Pinpoint the cell where the given text exists, returning its (x, y) midpoint coordinate. 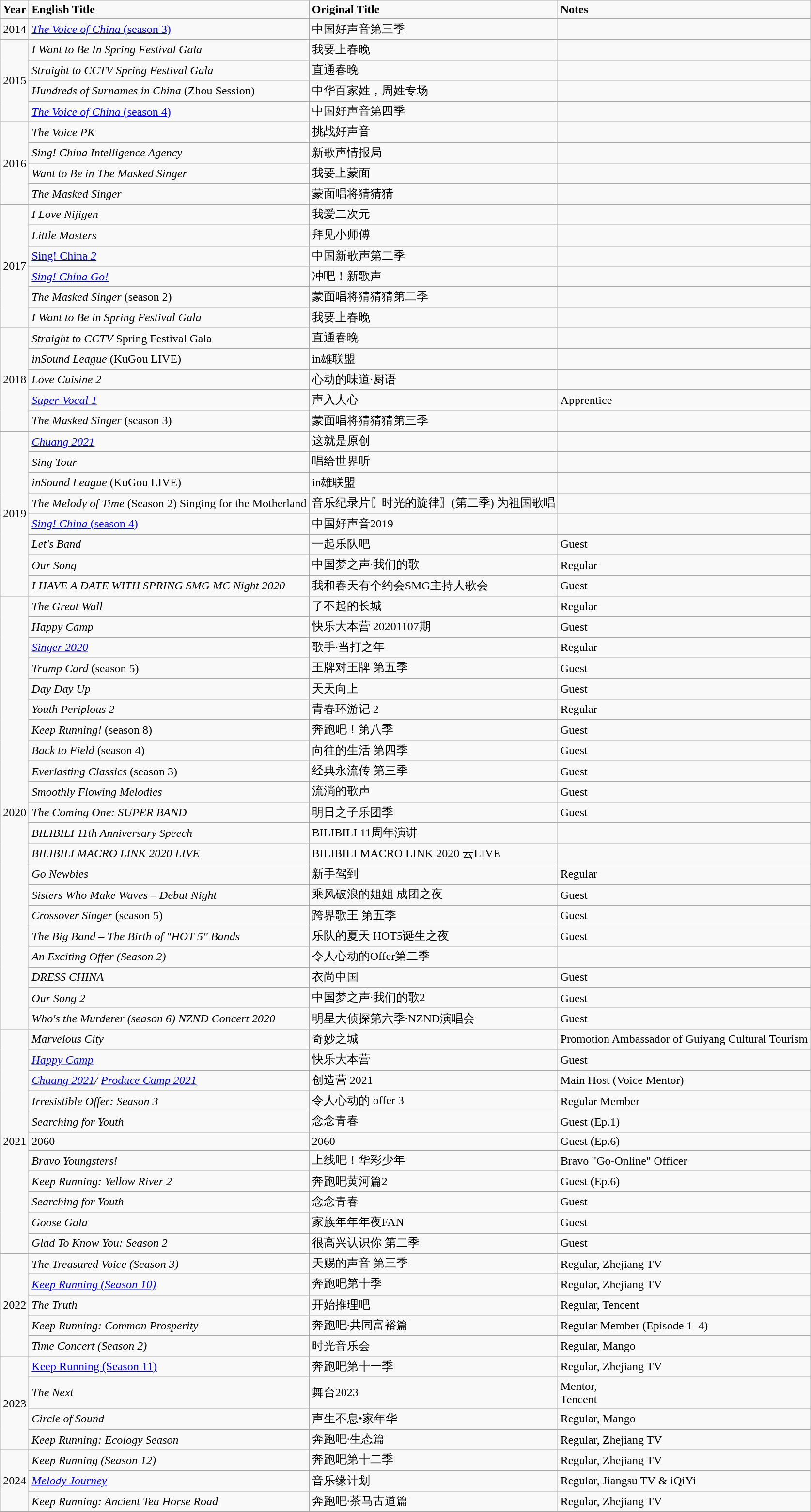
Goose Gala (169, 1222)
2022 (15, 1305)
Keep Running (Season 11) (169, 1367)
Keep Running: Yellow River 2 (169, 1182)
中国梦之声·我们的歌 (433, 565)
青春环游记 2 (433, 709)
流淌的歌声 (433, 792)
2014 (15, 29)
乘风破浪的姐姐 成团之夜 (433, 895)
Our Song 2 (169, 998)
The Truth (169, 1305)
2023 (15, 1404)
快乐大本营 20201107期 (433, 627)
跨界歌王 第五季 (433, 915)
Hundreds of Surnames in China (Zhou Session) (169, 91)
开始推理吧 (433, 1305)
歌手·当打之年 (433, 648)
The Voice of China (season 4) (169, 111)
唱给世界听 (433, 462)
中国好声音第三季 (433, 29)
了不起的长城 (433, 606)
BILIBILI 11周年演讲 (433, 833)
Sing! China Go! (169, 277)
明星大侦探第六季·NZND演唱会 (433, 1019)
奔跑吧·生态篇 (433, 1439)
The Masked Singer (season 3) (169, 421)
这就是原创 (433, 442)
The Big Band – The Birth of "HOT 5" Bands (169, 937)
Sing! China (season 4) (169, 524)
Apprentice (684, 400)
Regular Member (684, 1101)
Notes (684, 10)
时光音乐会 (433, 1346)
Main Host (Voice Mentor) (684, 1081)
Bravo "Go-Online" Officer (684, 1160)
Keep Running (Season 10) (169, 1284)
中国梦之声·我们的歌2 (433, 998)
Everlasting Classics (season 3) (169, 771)
创造营 2021 (433, 1081)
中国好声音第四季 (433, 111)
The Next (169, 1393)
The Masked Singer (169, 194)
Year (15, 10)
心动的味道·厨语 (433, 380)
我要上蒙面 (433, 173)
令人心动的Offer第二季 (433, 957)
I Want to Be in Spring Festival Gala (169, 318)
2024 (15, 1481)
Marvelous City (169, 1039)
拜见小师傅 (433, 235)
Keep Running: Ancient Tea Horse Road (169, 1501)
Day Day Up (169, 689)
Circle of Sound (169, 1419)
The Coming One: SUPER BAND (169, 813)
我爱二次元 (433, 215)
Let's Band (169, 544)
The Melody of Time (Season 2) Singing for the Motherland (169, 504)
很高兴认识你 第二季 (433, 1244)
Smoothly Flowing Melodies (169, 792)
I Want to Be In Spring Festival Gala (169, 49)
Time Concert (Season 2) (169, 1346)
Regular Member (Episode 1–4) (684, 1326)
奔跑吧！第八季 (433, 730)
Bravo Youngsters! (169, 1160)
Go Newbies (169, 875)
Our Song (169, 565)
冲吧！新歌声 (433, 277)
上线吧！华彩少年 (433, 1160)
衣尚中国 (433, 977)
Glad To Know You: Season 2 (169, 1244)
Regular, Jiangsu TV & iQiYi (684, 1481)
Chuang 2021/ Produce Camp 2021 (169, 1081)
经典永流传 第三季 (433, 771)
The Voice PK (169, 133)
Promotion Ambassador of Guiyang Cultural Tourism (684, 1039)
BILIBILI MACRO LINK 2020 云LIVE (433, 853)
Back to Field (season 4) (169, 751)
Want to Be in The Masked Singer (169, 173)
我和春天有个约会SMG主持人歌会 (433, 586)
中国新歌声第二季 (433, 256)
I HAVE A DATE WITH SPRING SMG MC Night 2020 (169, 586)
奔跑吧黄河篇2 (433, 1182)
向往的生活 第四季 (433, 751)
Love Cuisine 2 (169, 380)
Keep Running! (season 8) (169, 730)
声生不息•家年华 (433, 1419)
一起乐队吧 (433, 544)
奇妙之城 (433, 1039)
奔跑吧第十季 (433, 1284)
2018 (15, 380)
王牌对王牌 第五季 (433, 668)
Keep Running: Ecology Season (169, 1439)
Keep Running: Common Prosperity (169, 1326)
奔跑吧·茶马古道篇 (433, 1501)
天赐的声音 第三季 (433, 1264)
English Title (169, 10)
Regular, Tencent (684, 1305)
The Great Wall (169, 606)
Sing Tour (169, 462)
Guest (Ep.1) (684, 1122)
乐队的夏天 HOT5诞生之夜 (433, 937)
BILIBILI MACRO LINK 2020 LIVE (169, 853)
Sisters Who Make Waves – Debut Night (169, 895)
An Exciting Offer (Season 2) (169, 957)
新歌声情报局 (433, 153)
Keep Running (Season 12) (169, 1461)
Little Masters (169, 235)
Crossover Singer (season 5) (169, 915)
快乐大本营 (433, 1060)
Mentor,Tencent (684, 1393)
家族年年年夜FAN (433, 1222)
2020 (15, 813)
2019 (15, 513)
I Love Nijigen (169, 215)
Who's the Murderer (season 6) NZND Concert 2020 (169, 1019)
音乐缘计划 (433, 1481)
Super-Vocal 1 (169, 400)
2015 (15, 80)
Sing! China 2 (169, 256)
Trump Card (season 5) (169, 668)
Singer 2020 (169, 648)
BILIBILI 11th Anniversary Speech (169, 833)
2017 (15, 266)
DRESS CHINA (169, 977)
蒙面唱将猜猜猜第二季 (433, 297)
新手驾到 (433, 875)
Sing! China Intelligence Agency (169, 153)
令人心动的 offer 3 (433, 1101)
The Voice of China (season 3) (169, 29)
Original Title (433, 10)
中国好声音2019 (433, 524)
挑战好声音 (433, 133)
奔跑吧第十一季 (433, 1367)
Chuang 2021 (169, 442)
舞台2023 (433, 1393)
2016 (15, 163)
音乐纪录片〖时光的旋律〗(第二季) 为祖国歌唱 (433, 504)
奔跑吧·共同富裕篇 (433, 1326)
蒙面唱将猜猜猜第三季 (433, 421)
明日之子乐团季 (433, 813)
The Masked Singer (season 2) (169, 297)
Youth Periplous 2 (169, 709)
天天向上 (433, 689)
Melody Journey (169, 1481)
中华百家姓，周姓专场 (433, 91)
2021 (15, 1141)
Irresistible Offer: Season 3 (169, 1101)
声入人心 (433, 400)
蒙面唱将猜猜猜 (433, 194)
奔跑吧第十二季 (433, 1461)
The Treasured Voice (Season 3) (169, 1264)
